Capture the cell that displays the provided text and extract its [X, Y] central coordinate. 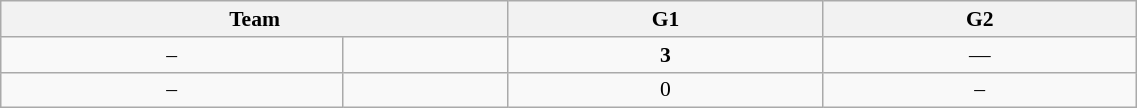
G2 [980, 19]
3 [665, 55]
— [980, 55]
Team [255, 19]
0 [665, 90]
G1 [665, 19]
